Find where the given text appears and provide that cell's center as [x, y] coordinate. 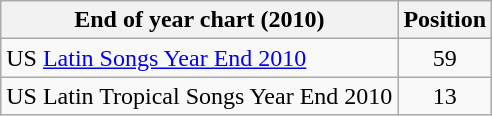
59 [445, 58]
US Latin Tropical Songs Year End 2010 [200, 96]
Position [445, 20]
End of year chart (2010) [200, 20]
13 [445, 96]
US Latin Songs Year End 2010 [200, 58]
